Determine the (X, Y) coordinate at the center of the cell enclosing the given text.  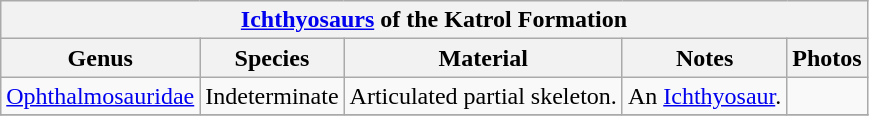
Ophthalmosauridae (100, 96)
An Ichthyosaur. (704, 96)
Notes (704, 58)
Articulated partial skeleton. (483, 96)
Species (272, 58)
Photos (827, 58)
Ichthyosaurs of the Katrol Formation (434, 20)
Indeterminate (272, 96)
Genus (100, 58)
Material (483, 58)
